Output the [X, Y] coordinate of the center of the cell containing the given text.  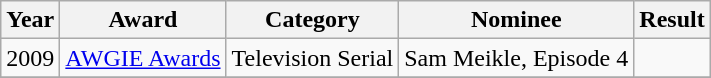
Nominee [516, 20]
AWGIE Awards [143, 58]
Award [143, 20]
Sam Meikle, Episode 4 [516, 58]
Category [312, 20]
2009 [30, 58]
Result [672, 20]
Television Serial [312, 58]
Year [30, 20]
